For the text-containing cell, return its midpoint in (x, y) coordinate format. 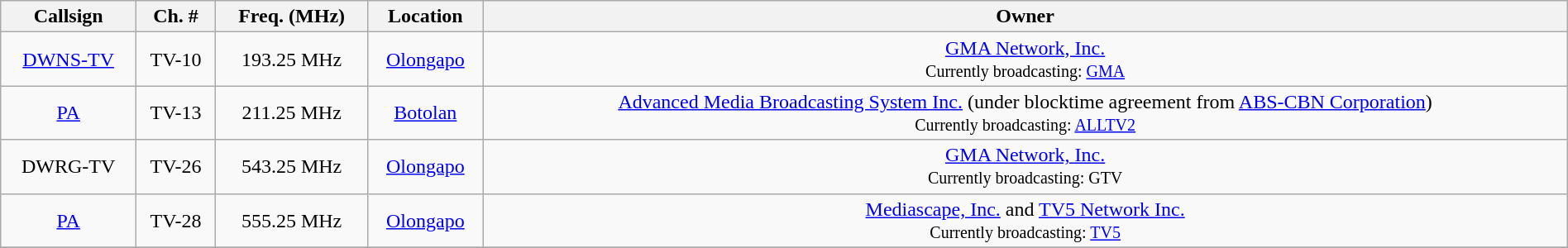
GMA Network, Inc.Currently broadcasting: GMA (1025, 60)
TV-10 (176, 60)
211.25 MHz (291, 112)
TV-13 (176, 112)
Botolan (425, 112)
TV-26 (176, 167)
193.25 MHz (291, 60)
Freq. (MHz) (291, 17)
GMA Network, Inc.Currently broadcasting: GTV (1025, 167)
DWNS-TV (69, 60)
Location (425, 17)
555.25 MHz (291, 220)
DWRG-TV (69, 167)
Ch. # (176, 17)
TV-28 (176, 220)
Owner (1025, 17)
543.25 MHz (291, 167)
Callsign (69, 17)
Advanced Media Broadcasting System Inc. (under blocktime agreement from ABS-CBN Corporation)Currently broadcasting: ALLTV2 (1025, 112)
Mediascape, Inc. and TV5 Network Inc. Currently broadcasting: TV5 (1025, 220)
